Pinpoint the cell where the given text exists, returning its [x, y] midpoint coordinate. 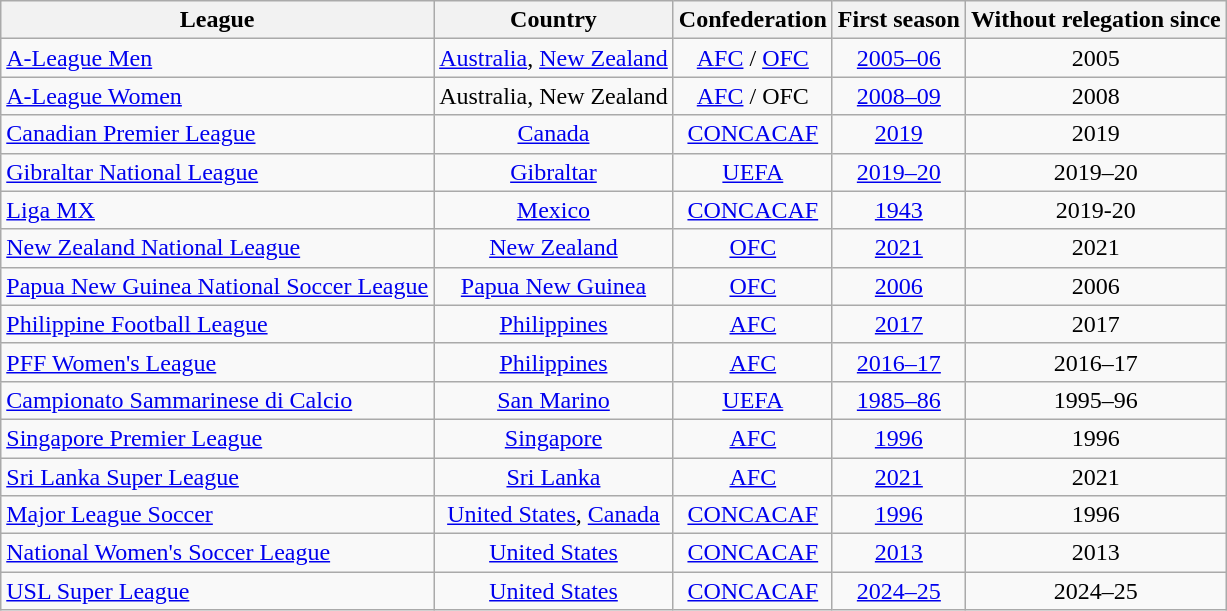
Country [554, 20]
Papua New Guinea [554, 286]
New Zealand [554, 248]
2008–09 [898, 96]
Gibraltar [554, 172]
1985–86 [898, 400]
2005 [1096, 58]
Without relegation since [1096, 20]
Major League Soccer [218, 515]
San Marino [554, 400]
2019-20 [1096, 210]
Sri Lanka Super League [218, 477]
National Women's Soccer League [218, 553]
Gibraltar National League [218, 172]
New Zealand National League [218, 248]
A-League Women [218, 96]
PFF Women's League [218, 362]
Canadian Premier League [218, 134]
Mexico [554, 210]
2005–06 [898, 58]
Singapore [554, 438]
Papua New Guinea National Soccer League [218, 286]
Philippine Football League [218, 324]
Sri Lanka [554, 477]
2008 [1096, 96]
Liga MX [218, 210]
1943 [898, 210]
Singapore Premier League [218, 438]
Canada [554, 134]
First season [898, 20]
1995–96 [1096, 400]
USL Super League [218, 591]
A-League Men [218, 58]
United States, Canada [554, 515]
Confederation [752, 20]
League [218, 20]
Campionato Sammarinese di Calcio [218, 400]
